Find where the given text appears and provide that cell's center as [x, y] coordinate. 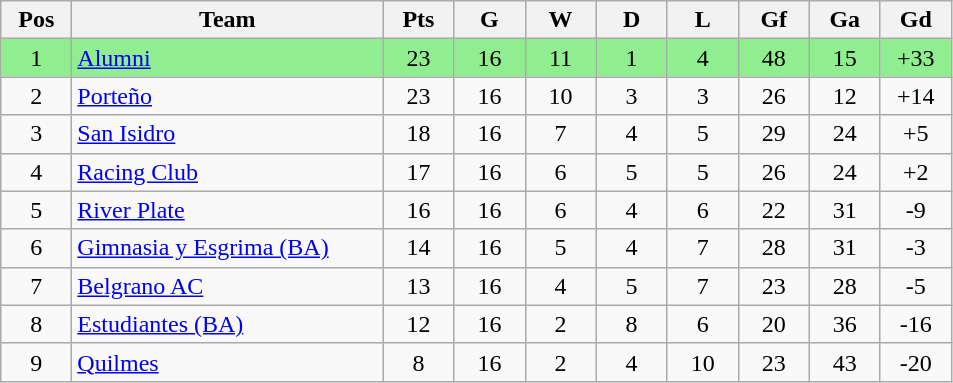
+14 [916, 96]
Estudiantes (BA) [228, 324]
D [632, 20]
48 [774, 58]
W [560, 20]
San Isidro [228, 134]
13 [418, 286]
Gimnasia y Esgrima (BA) [228, 248]
-16 [916, 324]
36 [844, 324]
29 [774, 134]
17 [418, 172]
43 [844, 362]
G [490, 20]
-5 [916, 286]
Gd [916, 20]
20 [774, 324]
18 [418, 134]
Alumni [228, 58]
+2 [916, 172]
River Plate [228, 210]
+5 [916, 134]
Porteño [228, 96]
Team [228, 20]
9 [36, 362]
Quilmes [228, 362]
15 [844, 58]
14 [418, 248]
Belgrano AC [228, 286]
+33 [916, 58]
L [702, 20]
11 [560, 58]
Pos [36, 20]
Pts [418, 20]
-3 [916, 248]
22 [774, 210]
Gf [774, 20]
Ga [844, 20]
-20 [916, 362]
-9 [916, 210]
Racing Club [228, 172]
